Determine the [x, y] coordinate at the center of the cell enclosing the given text.  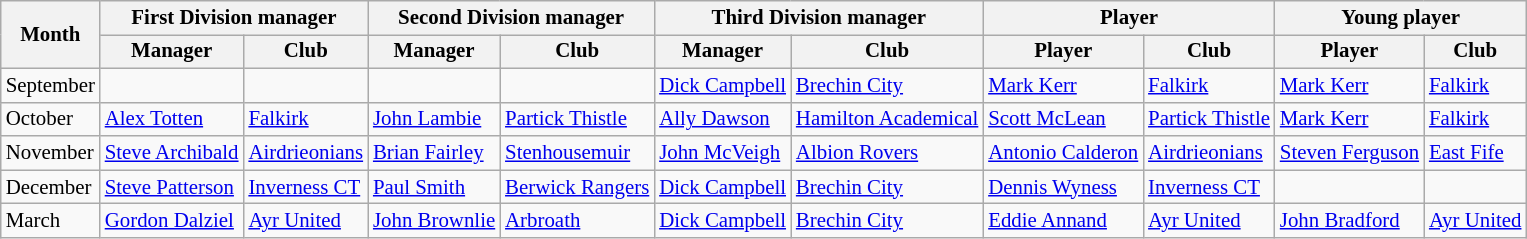
John Bradford [1350, 221]
Steve Patterson [172, 187]
Hamilton Academical [887, 119]
Dennis Wyness [1063, 187]
Antonio Calderon [1063, 153]
Brian Fairley [434, 153]
Scott McLean [1063, 119]
Steve Archibald [172, 153]
First Division manager [234, 18]
December [50, 187]
October [50, 119]
Arbroath [577, 221]
John Lambie [434, 119]
November [50, 153]
Month [50, 35]
Second Division manager [511, 18]
Eddie Annand [1063, 221]
Gordon Dalziel [172, 221]
Berwick Rangers [577, 187]
John Brownlie [434, 221]
Young player [1400, 18]
Paul Smith [434, 187]
Albion Rovers [887, 153]
Steven Ferguson [1350, 153]
John McVeigh [722, 153]
March [50, 221]
Stenhousemuir [577, 153]
September [50, 85]
East Fife [1475, 153]
Alex Totten [172, 119]
Ally Dawson [722, 119]
Third Division manager [818, 18]
